For the text-containing cell, return its midpoint in [X, Y] coordinate format. 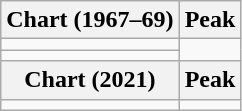
Chart (1967–69) [90, 20]
Chart (2021) [90, 80]
